Search for the cell housing the specified text and yield its (x, y) center coordinate. 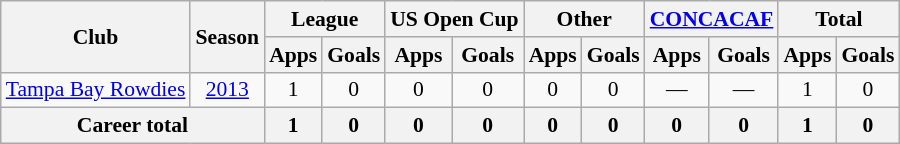
Tampa Bay Rowdies (96, 90)
Total (838, 19)
CONCACAF (712, 19)
League (324, 19)
Career total (132, 126)
2013 (227, 90)
Club (96, 36)
Season (227, 36)
US Open Cup (454, 19)
Other (584, 19)
